Return the [X, Y] coordinate for the center point of the cell that contains the specified text.  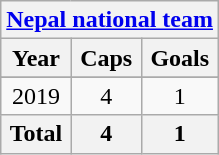
Goals [180, 58]
Nepal national team [110, 20]
2019 [36, 96]
Year [36, 58]
Total [36, 134]
Caps [106, 58]
